Return the (X, Y) coordinate for the center point of the cell that contains the specified text.  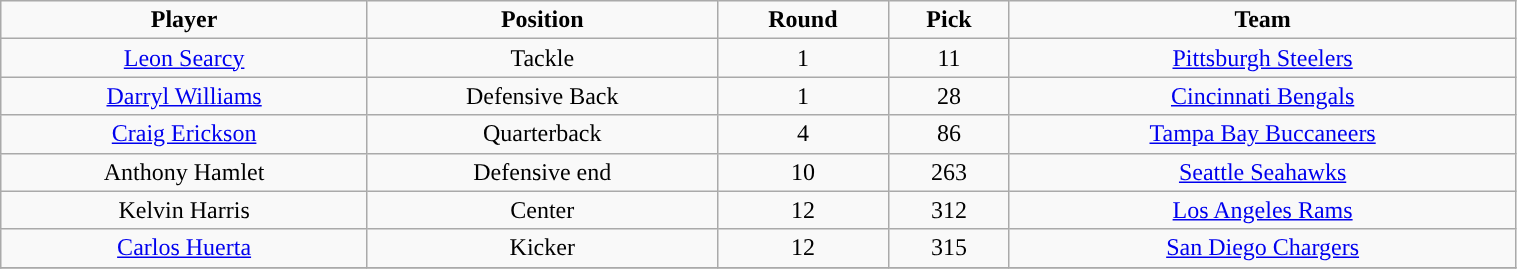
San Diego Chargers (1262, 248)
Anthony Hamlet (184, 172)
Kicker (542, 248)
Cincinnati Bengals (1262, 96)
Center (542, 210)
Tampa Bay Buccaneers (1262, 134)
Pittsburgh Steelers (1262, 58)
Defensive Back (542, 96)
86 (949, 134)
Craig Erickson (184, 134)
Kelvin Harris (184, 210)
Player (184, 20)
Darryl Williams (184, 96)
Los Angeles Rams (1262, 210)
Team (1262, 20)
10 (803, 172)
Seattle Seahawks (1262, 172)
Quarterback (542, 134)
312 (949, 210)
315 (949, 248)
Defensive end (542, 172)
Position (542, 20)
Leon Searcy (184, 58)
Tackle (542, 58)
4 (803, 134)
28 (949, 96)
11 (949, 58)
Carlos Huerta (184, 248)
Pick (949, 20)
Round (803, 20)
263 (949, 172)
